Search for the cell housing the specified text and yield its (x, y) center coordinate. 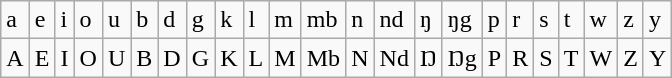
E (42, 58)
O (88, 58)
d (172, 20)
Mb (323, 58)
U (116, 58)
W (601, 58)
D (172, 58)
T (571, 58)
K (229, 58)
b (144, 20)
P (494, 58)
e (42, 20)
ŋg (462, 20)
p (494, 20)
Z (631, 58)
Ŋg (462, 58)
u (116, 20)
I (64, 58)
mb (323, 20)
g (200, 20)
k (229, 20)
Nd (394, 58)
l (256, 20)
Y (657, 58)
N (360, 58)
M (285, 58)
r (520, 20)
nd (394, 20)
y (657, 20)
o (88, 20)
A (15, 58)
i (64, 20)
B (144, 58)
ŋ (428, 20)
G (200, 58)
s (546, 20)
t (571, 20)
z (631, 20)
w (601, 20)
Ŋ (428, 58)
S (546, 58)
L (256, 58)
m (285, 20)
a (15, 20)
n (360, 20)
R (520, 58)
